Determine the (X, Y) coordinate at the center of the cell enclosing the given text.  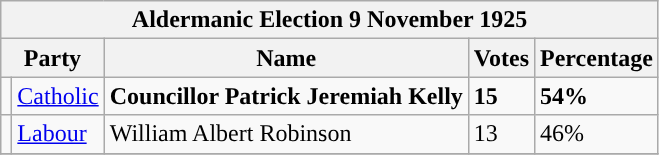
46% (597, 134)
Percentage (597, 58)
54% (597, 96)
Name (286, 58)
Party (52, 58)
15 (501, 96)
13 (501, 134)
Councillor Patrick Jeremiah Kelly (286, 96)
Labour (58, 134)
Catholic (58, 96)
William Albert Robinson (286, 134)
Votes (501, 58)
Aldermanic Election 9 November 1925 (330, 20)
